Find where the given text appears and provide that cell's center as [x, y] coordinate. 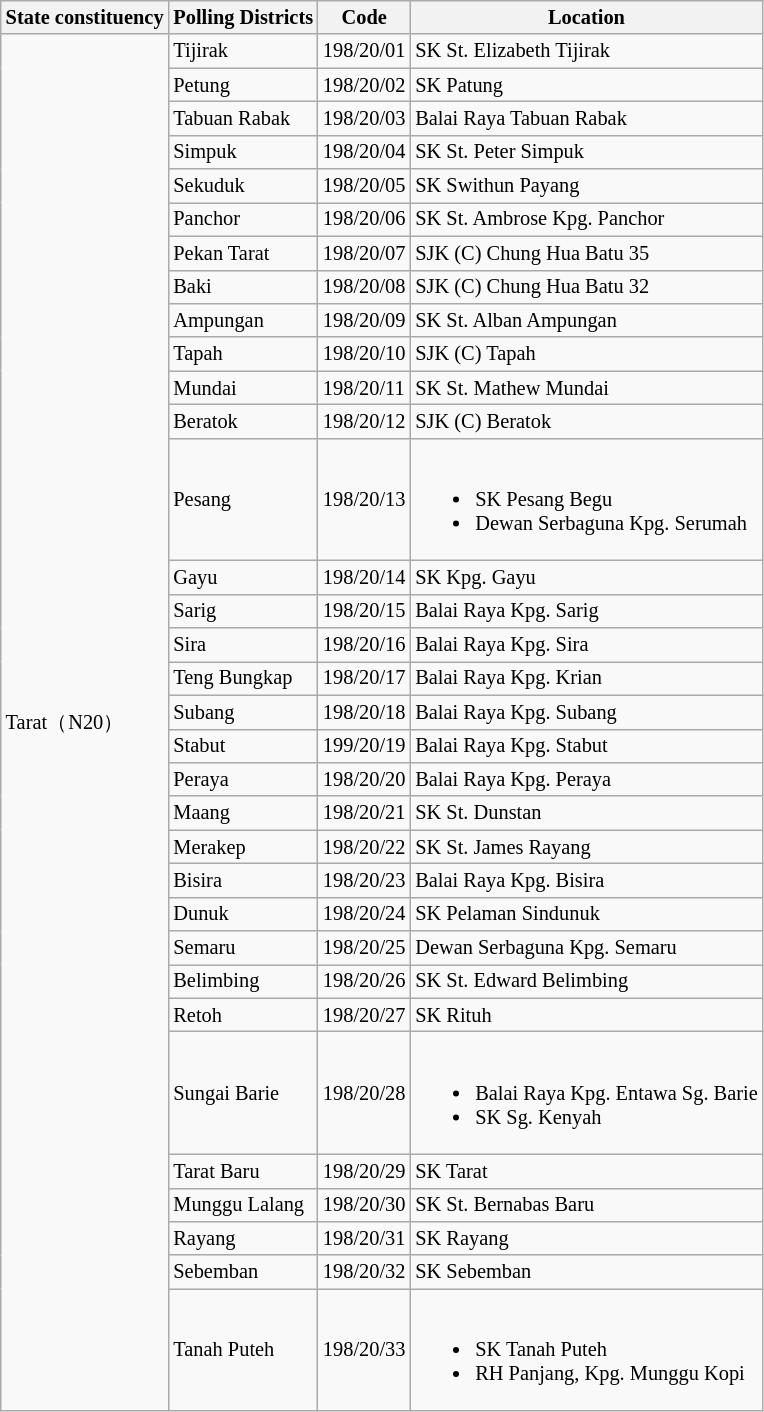
SK St. Alban Ampungan [586, 320]
SJK (C) Chung Hua Batu 35 [586, 253]
198/20/16 [364, 645]
Beratok [243, 421]
Belimbing [243, 981]
Bisira [243, 880]
Sebemban [243, 1272]
198/20/01 [364, 51]
Peraya [243, 779]
198/20/27 [364, 1015]
Dunuk [243, 914]
Sungai Barie [243, 1093]
Mundai [243, 388]
Balai Raya Kpg. Subang [586, 712]
Sarig [243, 611]
198/20/06 [364, 219]
SJK (C) Beratok [586, 421]
Tijirak [243, 51]
198/20/25 [364, 948]
198/20/24 [364, 914]
198/20/08 [364, 287]
198/20/07 [364, 253]
198/20/15 [364, 611]
Tapah [243, 354]
Tarat Baru [243, 1171]
SK St. Ambrose Kpg. Panchor [586, 219]
Balai Raya Tabuan Rabak [586, 118]
Semaru [243, 948]
SK St. Elizabeth Tijirak [586, 51]
Balai Raya Kpg. Krian [586, 678]
SK St. Bernabas Baru [586, 1205]
198/20/11 [364, 388]
199/20/19 [364, 746]
SK St. Dunstan [586, 813]
Polling Districts [243, 17]
198/20/22 [364, 847]
SJK (C) Tapah [586, 354]
SK Tanah PutehRH Panjang, Kpg. Munggu Kopi [586, 1350]
Pekan Tarat [243, 253]
198/20/28 [364, 1093]
Rayang [243, 1238]
198/20/03 [364, 118]
SK Tarat [586, 1171]
SK Patung [586, 85]
198/20/29 [364, 1171]
Tarat（N20） [85, 722]
198/20/13 [364, 499]
198/20/31 [364, 1238]
SK Rayang [586, 1238]
Petung [243, 85]
SK St. Peter Simpuk [586, 152]
Panchor [243, 219]
198/20/21 [364, 813]
SJK (C) Chung Hua Batu 32 [586, 287]
SK Swithun Payang [586, 186]
SK St. James Rayang [586, 847]
198/20/09 [364, 320]
Retoh [243, 1015]
Maang [243, 813]
Dewan Serbaguna Kpg. Semaru [586, 948]
198/20/12 [364, 421]
Baki [243, 287]
SK Kpg. Gayu [586, 577]
Balai Raya Kpg. Entawa Sg. BarieSK Sg. Kenyah [586, 1093]
SK Pelaman Sindunuk [586, 914]
Stabut [243, 746]
198/20/05 [364, 186]
Balai Raya Kpg. Stabut [586, 746]
198/20/04 [364, 152]
Sira [243, 645]
198/20/18 [364, 712]
Munggu Lalang [243, 1205]
Balai Raya Kpg. Bisira [586, 880]
SK Pesang BeguDewan Serbaguna Kpg. Serumah [586, 499]
Merakep [243, 847]
Balai Raya Kpg. Sira [586, 645]
Simpuk [243, 152]
SK St. Edward Belimbing [586, 981]
198/20/17 [364, 678]
SK Rituh [586, 1015]
198/20/02 [364, 85]
198/20/32 [364, 1272]
198/20/26 [364, 981]
SK St. Mathew Mundai [586, 388]
Ampungan [243, 320]
198/20/33 [364, 1350]
Location [586, 17]
198/20/23 [364, 880]
198/20/30 [364, 1205]
Sekuduk [243, 186]
198/20/14 [364, 577]
Tabuan Rabak [243, 118]
Code [364, 17]
SK Sebemban [586, 1272]
Subang [243, 712]
Teng Bungkap [243, 678]
Balai Raya Kpg. Sarig [586, 611]
Gayu [243, 577]
198/20/10 [364, 354]
State constituency [85, 17]
Tanah Puteh [243, 1350]
Pesang [243, 499]
198/20/20 [364, 779]
Balai Raya Kpg. Peraya [586, 779]
